Find where the given text appears and provide that cell's center as [X, Y] coordinate. 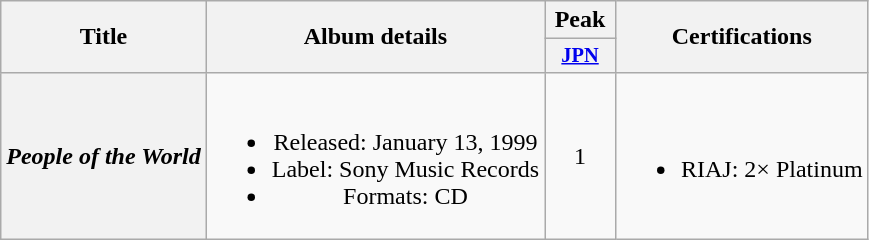
RIAJ: 2× Platinum [742, 156]
JPN [580, 56]
Title [104, 37]
Album details [375, 37]
Peak [580, 20]
Certifications [742, 37]
1 [580, 156]
Released: January 13, 1999Label: Sony Music RecordsFormats: CD [375, 156]
People of the World [104, 156]
